Return the (x, y) coordinate for the center point of the cell that contains the specified text.  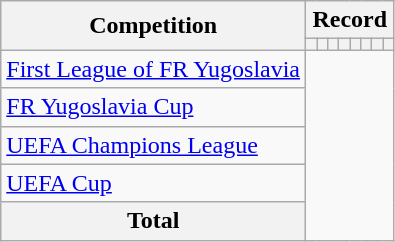
FR Yugoslavia Cup (154, 107)
Total (154, 221)
Record (350, 20)
UEFA Cup (154, 183)
First League of FR Yugoslavia (154, 69)
Competition (154, 26)
UEFA Champions League (154, 145)
